Output the [x, y] coordinate of the center of the cell containing the given text.  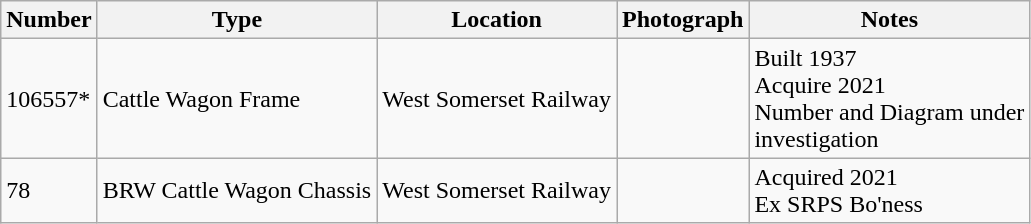
BRW Cattle Wagon Chassis [237, 190]
Acquired 2021Ex SRPS Bo'ness [890, 190]
Notes [890, 20]
78 [49, 190]
Type [237, 20]
106557* [49, 98]
Number [49, 20]
Photograph [682, 20]
Location [497, 20]
Built 1937Acquire 2021Number and Diagram underinvestigation [890, 98]
Cattle Wagon Frame [237, 98]
